Return [x, y] of the center of cell containing provided text 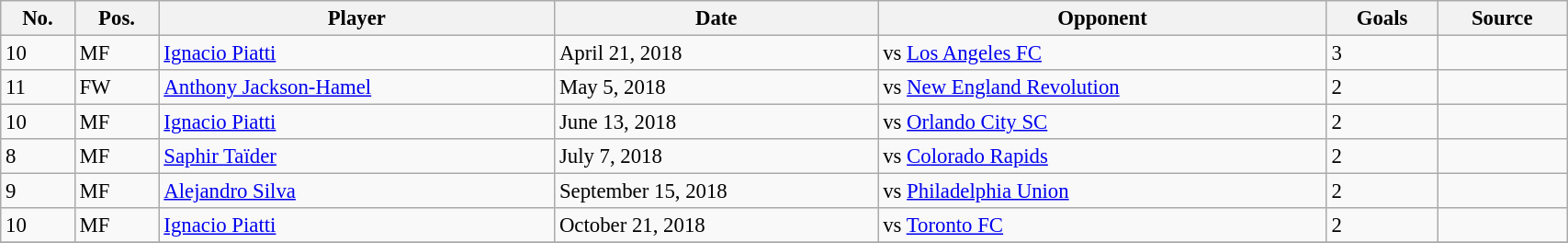
9 [38, 191]
Anthony Jackson-Hamel [356, 87]
vs Los Angeles FC [1102, 53]
Pos. [117, 18]
3 [1382, 53]
8 [38, 156]
Source [1503, 18]
April 21, 2018 [716, 53]
May 5, 2018 [716, 87]
July 7, 2018 [716, 156]
September 15, 2018 [716, 191]
Date [716, 18]
Opponent [1102, 18]
Player [356, 18]
vs Philadelphia Union [1102, 191]
vs Orlando City SC [1102, 122]
Alejandro Silva [356, 191]
FW [117, 87]
vs Colorado Rapids [1102, 156]
vs New England Revolution [1102, 87]
Saphir Taïder [356, 156]
No. [38, 18]
vs Toronto FC [1102, 226]
11 [38, 87]
Goals [1382, 18]
June 13, 2018 [716, 122]
October 21, 2018 [716, 226]
